Return the [X, Y] coordinate for the center point of the cell that contains the specified text.  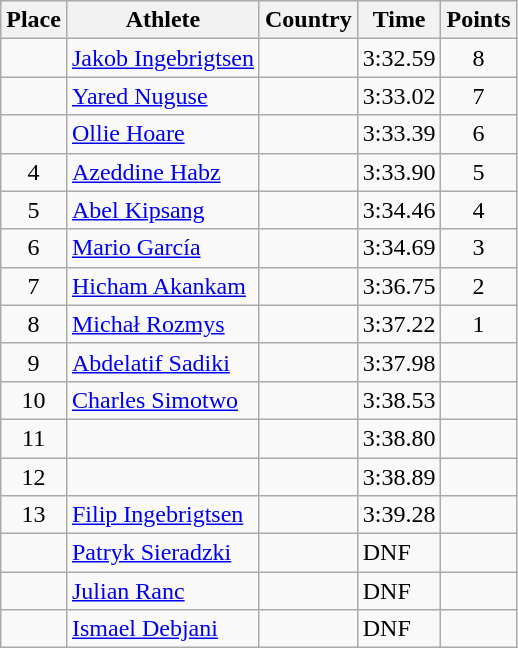
Athlete [162, 20]
Place [34, 20]
3:34.46 [399, 210]
1 [478, 324]
Michał Rozmys [162, 324]
Ismael Debjani [162, 629]
Jakob Ingebrigtsen [162, 58]
Patryk Sieradzki [162, 553]
3 [478, 248]
Mario García [162, 248]
Azeddine Habz [162, 172]
13 [34, 515]
3:33.90 [399, 172]
Julian Ranc [162, 591]
Country [308, 20]
3:37.98 [399, 362]
3:39.28 [399, 515]
3:37.22 [399, 324]
3:32.59 [399, 58]
12 [34, 477]
Time [399, 20]
9 [34, 362]
3:33.39 [399, 134]
3:34.69 [399, 248]
3:38.80 [399, 438]
3:38.89 [399, 477]
10 [34, 400]
Ollie Hoare [162, 134]
11 [34, 438]
Hicham Akankam [162, 286]
Abel Kipsang [162, 210]
Abdelatif Sadiki [162, 362]
Points [478, 20]
3:38.53 [399, 400]
Yared Nuguse [162, 96]
Filip Ingebrigtsen [162, 515]
2 [478, 286]
Charles Simotwo [162, 400]
3:36.75 [399, 286]
3:33.02 [399, 96]
